Capture the cell that displays the provided text and extract its (X, Y) central coordinate. 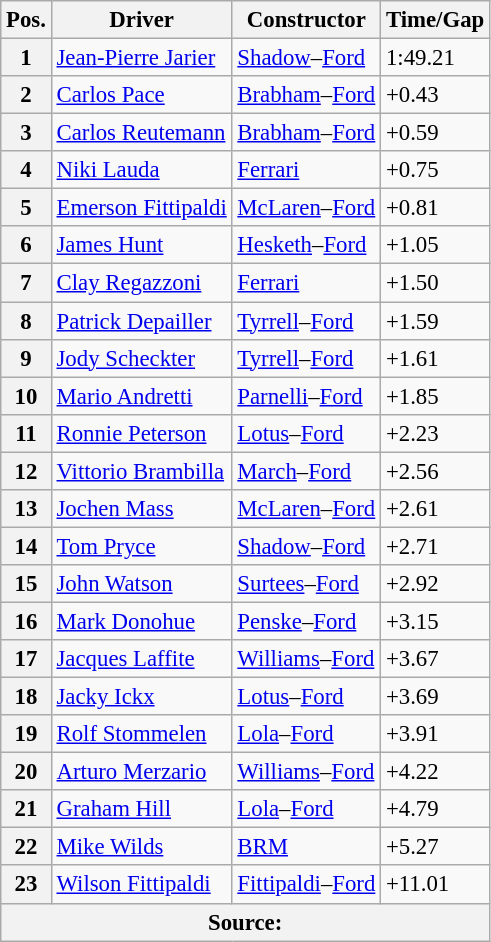
+11.01 (436, 885)
+2.23 (436, 433)
James Hunt (142, 245)
Pos. (26, 20)
10 (26, 396)
Patrick Depailler (142, 321)
20 (26, 772)
22 (26, 847)
Surtees–Ford (306, 584)
+2.92 (436, 584)
Jacques Laffite (142, 659)
Constructor (306, 20)
18 (26, 697)
Ronnie Peterson (142, 433)
19 (26, 734)
Emerson Fittipaldi (142, 208)
Penske–Ford (306, 621)
John Watson (142, 584)
+1.59 (436, 321)
+2.56 (436, 471)
+5.27 (436, 847)
+3.69 (436, 697)
March–Ford (306, 471)
17 (26, 659)
4 (26, 170)
Jochen Mass (142, 509)
23 (26, 885)
2 (26, 95)
Carlos Reutemann (142, 133)
+0.81 (436, 208)
13 (26, 509)
+1.61 (436, 358)
Driver (142, 20)
+1.05 (436, 245)
12 (26, 471)
7 (26, 283)
1:49.21 (436, 58)
Jody Scheckter (142, 358)
Jacky Ickx (142, 697)
+0.59 (436, 133)
1 (26, 58)
Wilson Fittipaldi (142, 885)
21 (26, 809)
Hesketh–Ford (306, 245)
+1.85 (436, 396)
Parnelli–Ford (306, 396)
15 (26, 584)
+1.50 (436, 283)
+2.71 (436, 546)
14 (26, 546)
8 (26, 321)
Time/Gap (436, 20)
Niki Lauda (142, 170)
+2.61 (436, 509)
+4.22 (436, 772)
Carlos Pace (142, 95)
Graham Hill (142, 809)
Tom Pryce (142, 546)
Vittorio Brambilla (142, 471)
Jean-Pierre Jarier (142, 58)
Rolf Stommelen (142, 734)
Mario Andretti (142, 396)
Fittipaldi–Ford (306, 885)
Mark Donohue (142, 621)
+0.75 (436, 170)
11 (26, 433)
9 (26, 358)
+3.67 (436, 659)
16 (26, 621)
BRM (306, 847)
Mike Wilds (142, 847)
+3.91 (436, 734)
3 (26, 133)
6 (26, 245)
+0.43 (436, 95)
+4.79 (436, 809)
5 (26, 208)
Clay Regazzoni (142, 283)
Source: (246, 922)
+3.15 (436, 621)
Arturo Merzario (142, 772)
